Output the [x, y] coordinate of the center of the cell containing the given text.  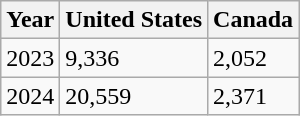
9,336 [134, 58]
2,371 [254, 96]
Canada [254, 20]
2,052 [254, 58]
Year [30, 20]
United States [134, 20]
2024 [30, 96]
20,559 [134, 96]
2023 [30, 58]
